Find where the given text appears and provide that cell's center as [x, y] coordinate. 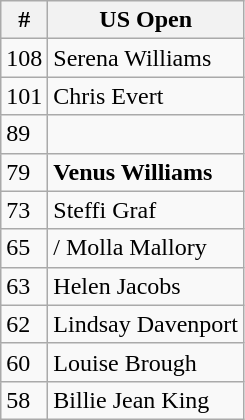
108 [24, 58]
Louise Brough [146, 362]
60 [24, 362]
/ Molla Mallory [146, 248]
Billie Jean King [146, 400]
Lindsay Davenport [146, 324]
Chris Evert [146, 96]
62 [24, 324]
58 [24, 400]
63 [24, 286]
89 [24, 134]
65 [24, 248]
79 [24, 172]
Venus Williams [146, 172]
# [24, 20]
Serena Williams [146, 58]
Helen Jacobs [146, 286]
101 [24, 96]
Steffi Graf [146, 210]
US Open [146, 20]
73 [24, 210]
